Pinpoint the cell where the given text exists, returning its [X, Y] midpoint coordinate. 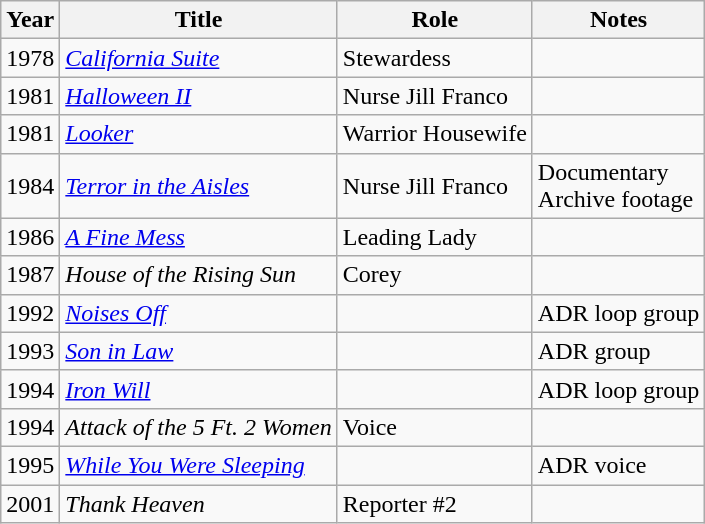
Corey [434, 275]
House of the Rising Sun [198, 275]
Warrior Housewife [434, 134]
1992 [30, 313]
Title [198, 20]
Looker [198, 134]
Voice [434, 427]
Terror in the Aisles [198, 186]
Noises Off [198, 313]
1978 [30, 58]
Stewardess [434, 58]
Reporter #2 [434, 503]
Attack of the 5 Ft. 2 Women [198, 427]
1986 [30, 237]
Iron Will [198, 389]
1984 [30, 186]
Leading Lady [434, 237]
1987 [30, 275]
Son in Law [198, 351]
ADR group [618, 351]
Halloween II [198, 96]
1995 [30, 465]
Notes [618, 20]
Role [434, 20]
1993 [30, 351]
Year [30, 20]
DocumentaryArchive footage [618, 186]
ADR voice [618, 465]
While You Were Sleeping [198, 465]
Thank Heaven [198, 503]
California Suite [198, 58]
A Fine Mess [198, 237]
2001 [30, 503]
